Extract the (X, Y) coordinate from the center of the cell holding the provided text.  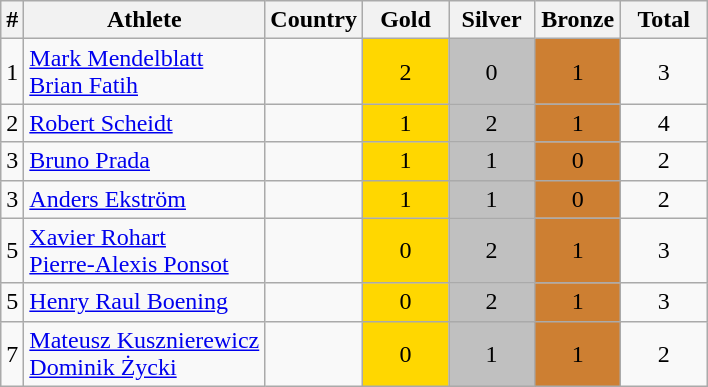
# (12, 20)
Silver (492, 20)
7 (12, 354)
Bruno Prada (144, 161)
Athlete (144, 20)
Robert Scheidt (144, 123)
Gold (406, 20)
4 (664, 123)
Henry Raul Boening (144, 302)
Country (314, 20)
Mark MendelblattBrian Fatih (144, 72)
Total (664, 20)
Bronze (578, 20)
Anders Ekström (144, 199)
Mateusz KusznierewiczDominik Życki (144, 354)
Xavier RohartPierre-Alexis Ponsot (144, 250)
